Scan for the cell matching the given text and deliver its [X, Y] coordinate at center. 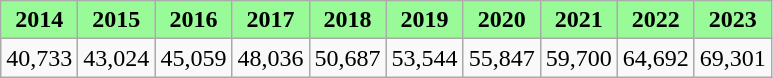
64,692 [656, 58]
2021 [578, 20]
2015 [116, 20]
69,301 [732, 58]
2017 [270, 20]
2014 [40, 20]
43,024 [116, 58]
55,847 [502, 58]
2023 [732, 20]
2016 [194, 20]
48,036 [270, 58]
2022 [656, 20]
40,733 [40, 58]
50,687 [348, 58]
2018 [348, 20]
2019 [424, 20]
45,059 [194, 58]
59,700 [578, 58]
2020 [502, 20]
53,544 [424, 58]
